Locate the cell with the specified text and output its (x, y) center coordinate. 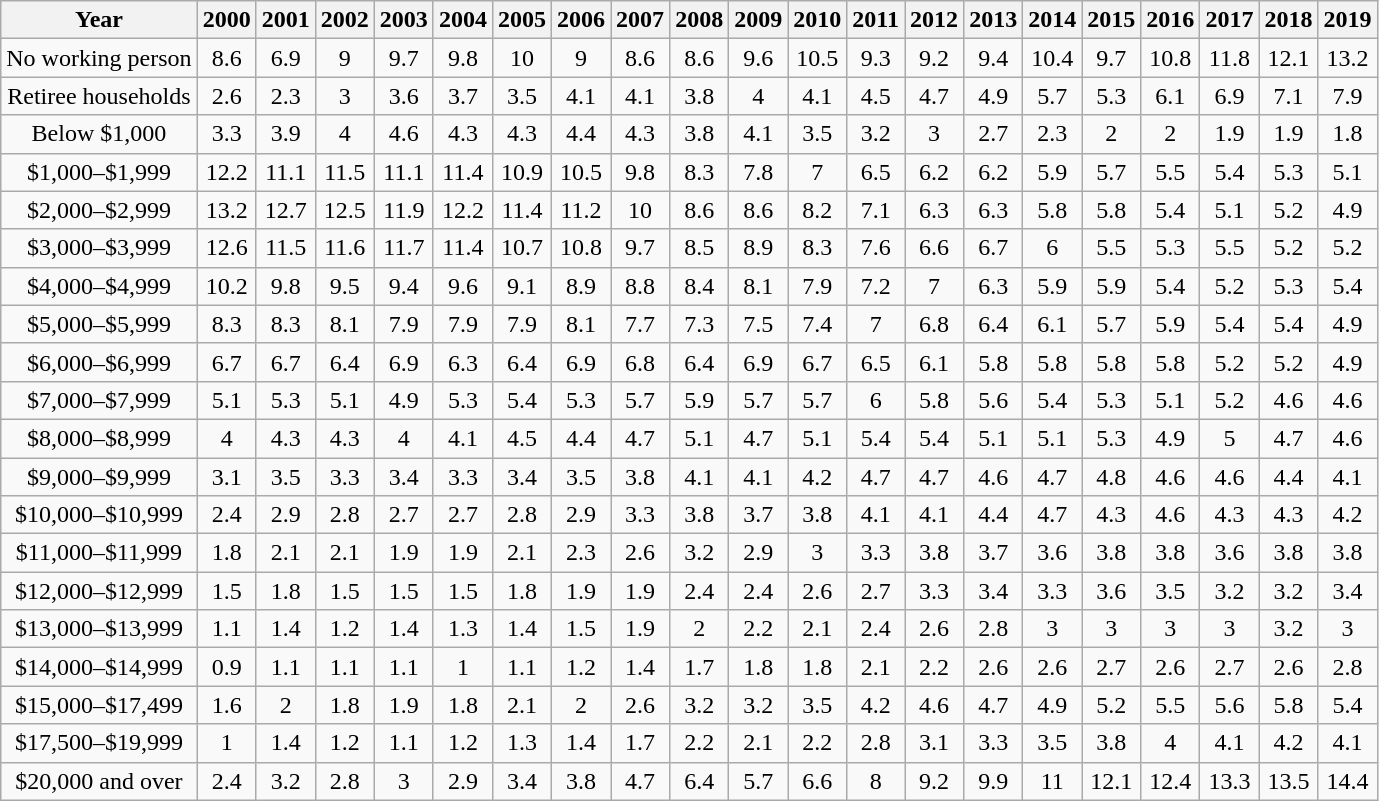
2008 (700, 20)
$10,000–$10,999 (99, 515)
7.3 (700, 324)
$2,000–$2,999 (99, 210)
9.5 (344, 286)
11.2 (582, 210)
7.2 (876, 286)
9.3 (876, 58)
7.8 (758, 172)
$3,000–$3,999 (99, 248)
2007 (640, 20)
9.1 (522, 286)
2014 (1052, 20)
10.7 (522, 248)
$5,000–$5,999 (99, 324)
$7,000–$7,999 (99, 400)
2013 (994, 20)
7.6 (876, 248)
11.7 (404, 248)
$9,000–$9,999 (99, 477)
2017 (1230, 20)
8.8 (640, 286)
11 (1052, 781)
$12,000–$12,999 (99, 591)
2004 (462, 20)
$13,000–$13,999 (99, 629)
12.4 (1170, 781)
7.5 (758, 324)
10.9 (522, 172)
3.9 (286, 134)
2009 (758, 20)
No working person (99, 58)
2011 (876, 20)
2015 (1112, 20)
$11,000–$11,999 (99, 553)
2003 (404, 20)
8.4 (700, 286)
0.9 (226, 667)
2016 (1170, 20)
2010 (818, 20)
12.5 (344, 210)
Year (99, 20)
2001 (286, 20)
7.4 (818, 324)
7.7 (640, 324)
8.5 (700, 248)
$8,000–$8,999 (99, 438)
$6,000–$6,999 (99, 362)
2012 (934, 20)
11.6 (344, 248)
Below $1,000 (99, 134)
2006 (582, 20)
2002 (344, 20)
12.7 (286, 210)
2000 (226, 20)
2019 (1348, 20)
8.2 (818, 210)
$20,000 and over (99, 781)
2005 (522, 20)
12.6 (226, 248)
11.9 (404, 210)
4.8 (1112, 477)
10.4 (1052, 58)
9.9 (994, 781)
5 (1230, 438)
10.2 (226, 286)
14.4 (1348, 781)
$1,000–$1,999 (99, 172)
13.3 (1230, 781)
Retiree households (99, 96)
$14,000–$14,999 (99, 667)
$15,000–$17,499 (99, 705)
2018 (1288, 20)
8 (876, 781)
11.8 (1230, 58)
$17,500–$19,999 (99, 743)
1.6 (226, 705)
13.5 (1288, 781)
$4,000–$4,999 (99, 286)
